Find where the given text appears and provide that cell's center as (x, y) coordinate. 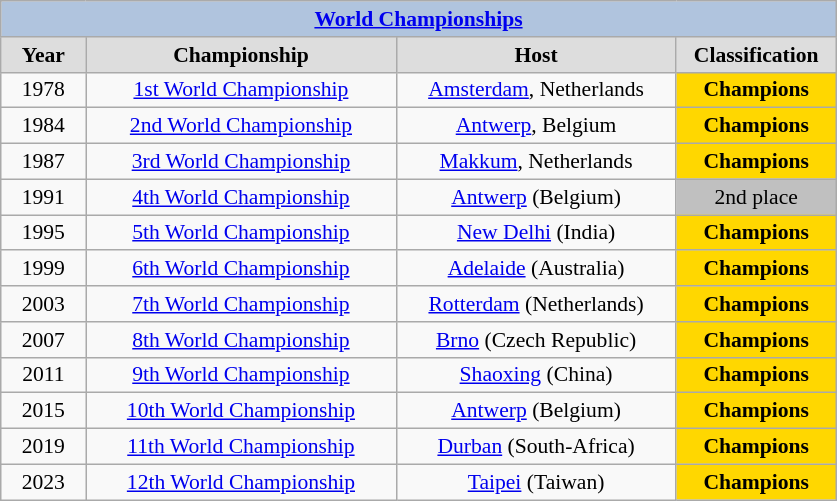
1999 (44, 269)
9th World Championship (241, 375)
Durban (South-Africa) (536, 447)
12th World Championship (241, 482)
7th World Championship (241, 304)
4th World Championship (241, 197)
1991 (44, 197)
1st World Championship (241, 90)
Brno (Czech Republic) (536, 340)
2019 (44, 447)
World Championships (419, 19)
1987 (44, 162)
2023 (44, 482)
New Delhi (India) (536, 233)
Adelaide (Australia) (536, 269)
Rotterdam (Netherlands) (536, 304)
2003 (44, 304)
3rd World Championship (241, 162)
Taipei (Taiwan) (536, 482)
Makkum, Netherlands (536, 162)
1978 (44, 90)
11th World Championship (241, 447)
Championship (241, 55)
8th World Championship (241, 340)
1995 (44, 233)
10th World Championship (241, 411)
1984 (44, 126)
Amsterdam, Netherlands (536, 90)
2015 (44, 411)
Year (44, 55)
Host (536, 55)
5th World Championship (241, 233)
6th World Championship (241, 269)
2nd place (756, 197)
Shaoxing (China) (536, 375)
2011 (44, 375)
Antwerp, Belgium (536, 126)
2nd World Championship (241, 126)
Classification (756, 55)
2007 (44, 340)
